Return the (x, y) coordinate for the center point of the cell that contains the specified text.  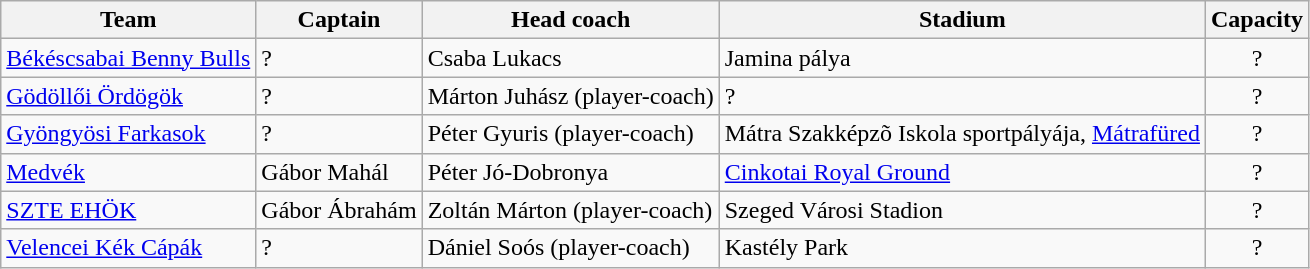
Csaba Lukacs (570, 58)
Gábor Ábrahám (339, 210)
Szeged Városi Stadion (962, 210)
Medvék (128, 172)
Zoltán Márton (player-coach) (570, 210)
Péter Gyuris (player-coach) (570, 134)
Capacity (1256, 20)
Jamina pálya (962, 58)
SZTE EHÖK (128, 210)
Márton Juhász (player-coach) (570, 96)
Gyöngyösi Farkasok (128, 134)
Mátra Szakképzõ Iskola sportpályája, Mátrafüred (962, 134)
Békéscsabai Benny Bulls (128, 58)
Gödöllői Ördögök (128, 96)
Captain (339, 20)
Team (128, 20)
Kastély Park (962, 248)
Stadium (962, 20)
Head coach (570, 20)
Gábor Mahál (339, 172)
Dániel Soós (player-coach) (570, 248)
Cinkotai Royal Ground (962, 172)
Péter Jó-Dobronya (570, 172)
Velencei Kék Cápák (128, 248)
